Find where the given text appears and provide that cell's center as [X, Y] coordinate. 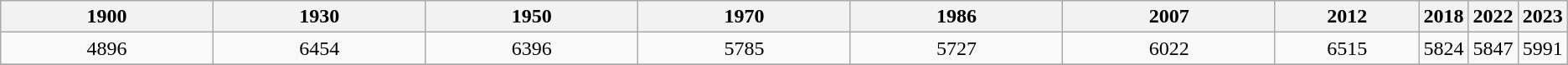
2023 [1543, 17]
6022 [1169, 48]
5824 [1444, 48]
2018 [1444, 17]
2022 [1493, 17]
6396 [532, 48]
1900 [107, 17]
6454 [319, 48]
4896 [107, 48]
5991 [1543, 48]
5727 [957, 48]
2007 [1169, 17]
6515 [1347, 48]
5785 [745, 48]
2012 [1347, 17]
5847 [1493, 48]
1970 [745, 17]
1950 [532, 17]
1930 [319, 17]
1986 [957, 17]
